Find where the given text appears and provide that cell's center as (x, y) coordinate. 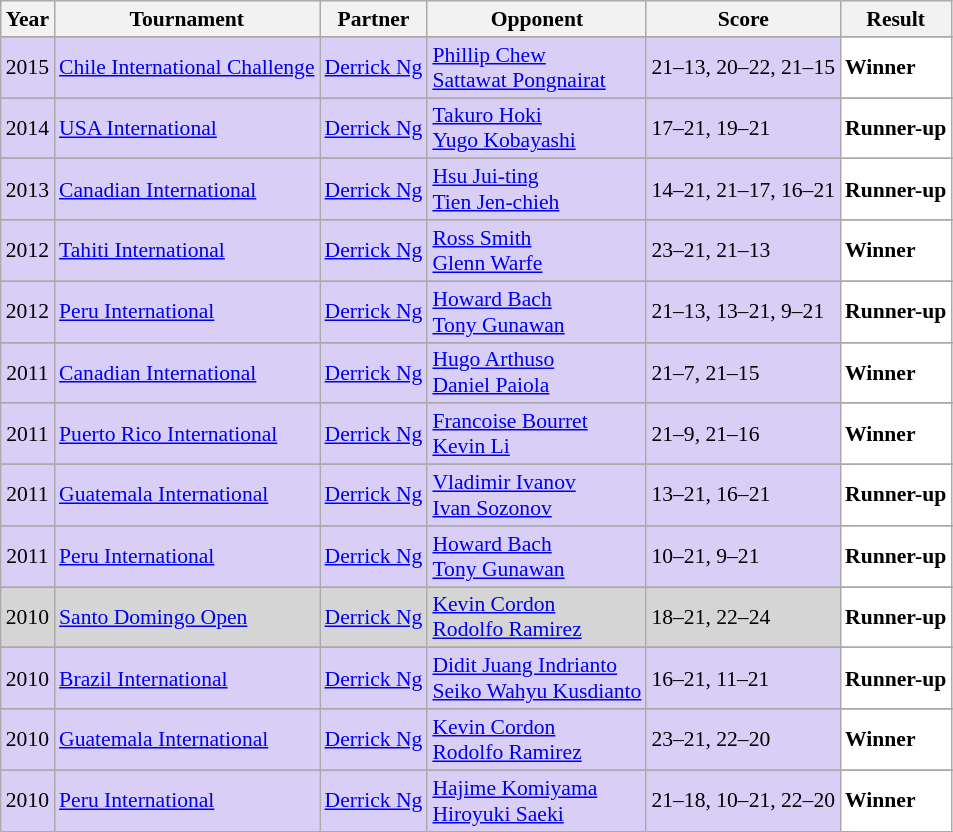
Result (896, 19)
14–21, 21–17, 16–21 (743, 190)
Year (28, 19)
Hajime Komiyama Hiroyuki Saeki (536, 800)
13–21, 16–21 (743, 496)
Didit Juang Indrianto Seiko Wahyu Kusdianto (536, 678)
21–13, 20–22, 21–15 (743, 68)
Hsu Jui-ting Tien Jen-chieh (536, 190)
21–13, 13–21, 9–21 (743, 312)
10–21, 9–21 (743, 556)
2013 (28, 190)
Chile International Challenge (187, 68)
18–21, 22–24 (743, 618)
21–9, 21–16 (743, 434)
Puerto Rico International (187, 434)
2015 (28, 68)
21–18, 10–21, 22–20 (743, 800)
USA International (187, 128)
Partner (374, 19)
16–21, 11–21 (743, 678)
Vladimir Ivanov Ivan Sozonov (536, 496)
Phillip Chew Sattawat Pongnairat (536, 68)
2014 (28, 128)
23–21, 21–13 (743, 250)
Santo Domingo Open (187, 618)
23–21, 22–20 (743, 740)
21–7, 21–15 (743, 372)
Brazil International (187, 678)
Opponent (536, 19)
17–21, 19–21 (743, 128)
Hugo Arthuso Daniel Paiola (536, 372)
Tournament (187, 19)
Francoise Bourret Kevin Li (536, 434)
Tahiti International (187, 250)
Score (743, 19)
Ross Smith Glenn Warfe (536, 250)
Takuro Hoki Yugo Kobayashi (536, 128)
